Output the [X, Y] coordinate of the center of the cell containing the given text.  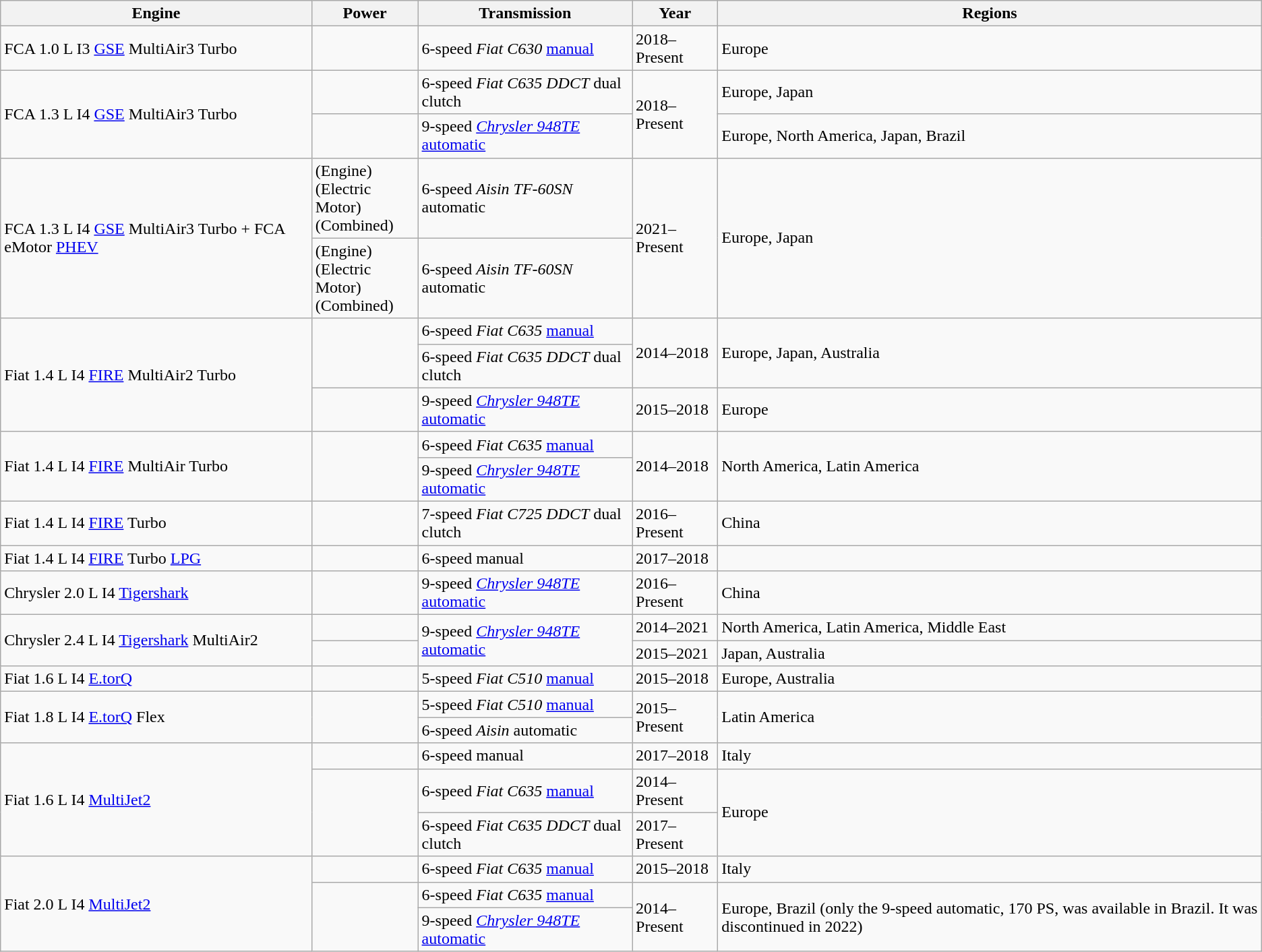
2017–Present [675, 835]
Japan, Australia [990, 653]
Fiat 1.4 L I4 FIRE MultiAir2 Turbo [156, 375]
Fiat 1.6 L I4 E.torQ [156, 679]
Transmission [525, 13]
Power [365, 13]
Fiat 1.8 L I4 E.torQ Flex [156, 717]
Regions [990, 13]
FCA 1.0 L I3 GSE MultiAir3 Turbo [156, 49]
2015–2021 [675, 653]
Fiat 1.6 L I4 MultiJet2 [156, 800]
Fiat 2.0 L I4 MultiJet2 [156, 903]
Europe, North America, Japan, Brazil [990, 136]
2015–Present [675, 717]
Chrysler 2.0 L I4 Tigershark [156, 593]
6-speed Fiat C630 manual [525, 49]
Fiat 1.4 L I4 FIRE Turbo LPG [156, 558]
Engine [156, 13]
Europe, Australia [990, 679]
North America, Latin America, Middle East [990, 628]
FCA 1.3 L I4 GSE MultiAir3 Turbo [156, 114]
Latin America [990, 717]
Europe, Brazil (only the 9-speed automatic, 170 PS, was available in Brazil. It was discontinued in 2022) [990, 917]
North America, Latin America [990, 467]
Chrysler 2.4 L I4 Tigershark MultiAir2 [156, 641]
Europe, Japan, Australia [990, 353]
2021–Present [675, 238]
6-speed Aisin automatic [525, 730]
FCA 1.3 L I4 GSE MultiAir3 Turbo + FCA eMotor PHEV [156, 238]
Year [675, 13]
Fiat 1.4 L I4 FIRE Turbo [156, 523]
2014–2021 [675, 628]
Fiat 1.4 L I4 FIRE MultiAir Turbo [156, 467]
7-speed Fiat C725 DDCT dual clutch [525, 523]
